Provide the [x, y] coordinate of the cell's center where the given text is located.  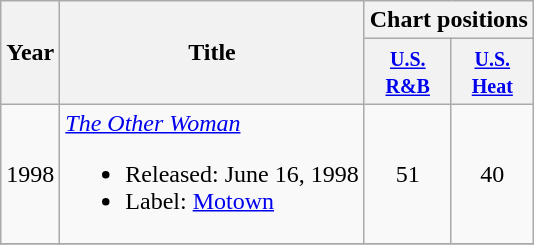
The Other WomanReleased: June 16, 1998Label: Motown [212, 174]
Chart positions [448, 20]
U.S.Heat [492, 72]
Year [30, 52]
1998 [30, 174]
Title [212, 52]
40 [492, 174]
51 [408, 174]
U.S.R&B [408, 72]
